Determine the (x, y) coordinate at the center of the cell enclosing the given text.  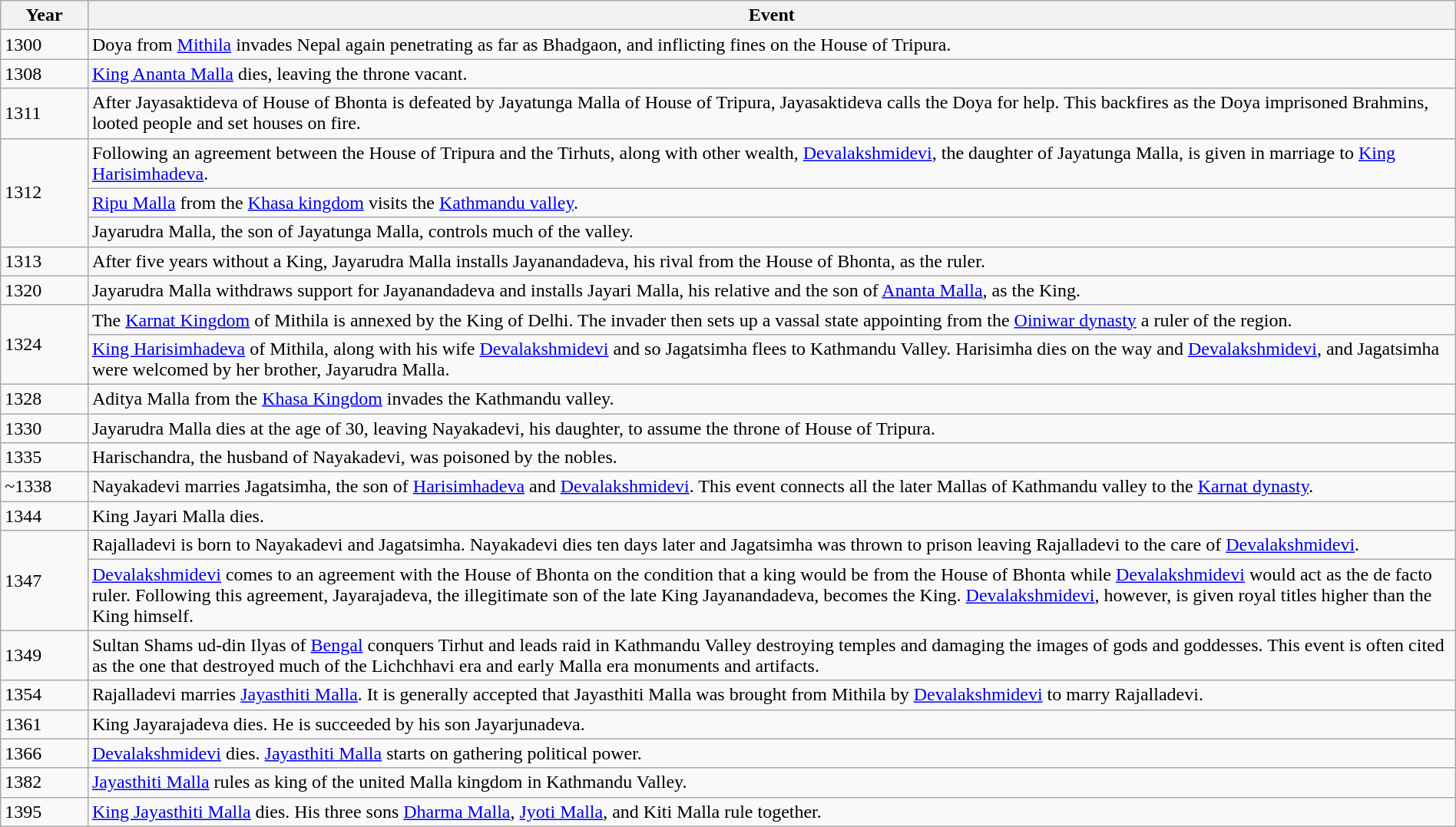
1312 (45, 192)
1347 (45, 581)
Devalakshmidevi dies. Jayasthiti Malla starts on gathering political power. (771, 753)
1328 (45, 399)
After five years without a King, Jayarudra Malla installs Jayanandadeva, his rival from the House of Bhonta, as the ruler. (771, 261)
Jayasthiti Malla rules as king of the united Malla kingdom in Kathmandu Valley. (771, 782)
1395 (45, 812)
Jayarudra Malla withdraws support for Jayanandadeva and installs Jayari Malla, his relative and the son of Ananta Malla, as the King. (771, 290)
Event (771, 15)
King Jayarajadeva dies. He is succeeded by his son Jayarjunadeva. (771, 724)
1366 (45, 753)
1300 (45, 45)
1324 (45, 344)
1320 (45, 290)
Aditya Malla from the Khasa Kingdom invades the Kathmandu valley. (771, 399)
King Jayasthiti Malla dies. His three sons Dharma Malla, Jyoti Malla, and Kiti Malla rule together. (771, 812)
Doya from Mithila invades Nepal again penetrating as far as Bhadgaon, and inflicting fines on the House of Tripura. (771, 45)
1349 (45, 656)
Jayarudra Malla dies at the age of 30, leaving Nayakadevi, his daughter, to assume the throne of House of Tripura. (771, 428)
1344 (45, 516)
Jayarudra Malla, the son of Jayatunga Malla, controls much of the valley. (771, 232)
Year (45, 15)
1330 (45, 428)
King Jayari Malla dies. (771, 516)
1313 (45, 261)
Ripu Malla from the Khasa kingdom visits the Kathmandu valley. (771, 203)
1382 (45, 782)
1335 (45, 458)
1361 (45, 724)
King Ananta Malla dies, leaving the throne vacant. (771, 74)
Harischandra, the husband of Nayakadevi, was poisoned by the nobles. (771, 458)
1311 (45, 114)
1308 (45, 74)
~1338 (45, 487)
1354 (45, 695)
